Provide the (X, Y) coordinate of the cell's center where the given text is located.  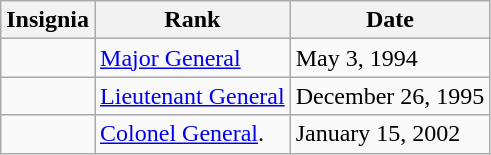
Date (390, 20)
Insignia (48, 20)
Rank (193, 20)
December 26, 1995 (390, 96)
May 3, 1994 (390, 58)
January 15, 2002 (390, 134)
Colonel General. (193, 134)
Major General (193, 58)
Lieutenant General (193, 96)
